Scan for the cell matching the given text and deliver its [x, y] coordinate at center. 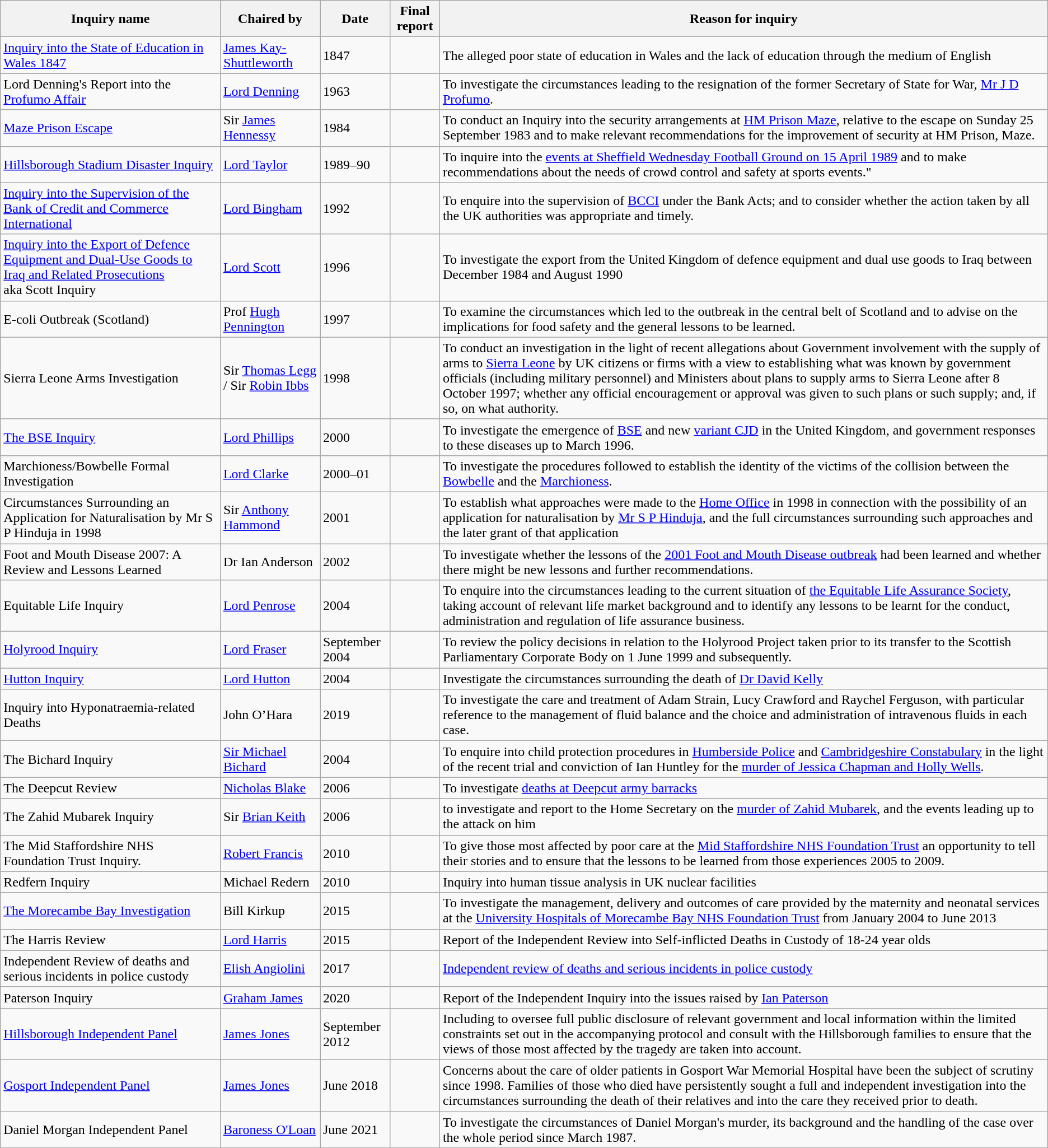
Independent Review of deaths and serious incidents in police custody [111, 969]
Final report [415, 19]
1992 [355, 208]
to investigate and report to the Home Secretary on the murder of Zahid Mubarek, and the events leading up to the attack on him [743, 816]
June 2021 [355, 1129]
To investigate the export from the United Kingdom of defence equipment and dual use goods to Iraq between December 1984 and August 1990 [743, 268]
Bill Kirkup [270, 911]
The Morecambe Bay Investigation [111, 911]
To investigate the emergence of BSE and new variant CJD in the United Kingdom, and government responses to these diseases up to March 1996. [743, 437]
2017 [355, 969]
Foot and Mouth Disease 2007: A Review and Lessons Learned [111, 561]
Robert Francis [270, 853]
2002 [355, 561]
Lord Denning [270, 92]
1998 [355, 378]
Nicholas Blake [270, 788]
The BSE Inquiry [111, 437]
The Zahid Mubarek Inquiry [111, 816]
Sierra Leone Arms Investigation [111, 378]
2020 [355, 997]
Chaired by [270, 19]
Independent review of deaths and serious incidents in police custody [743, 969]
The alleged poor state of education in Wales and the lack of education through the medium of English [743, 55]
Lord Scott [270, 268]
June 2018 [355, 1085]
Sir Brian Keith [270, 816]
To investigate the circumstances leading to the resignation of the former Secretary of State for War, Mr J D Profumo. [743, 92]
Date [355, 19]
Report of the Independent Inquiry into the issues raised by Ian Paterson [743, 997]
2019 [355, 715]
Baroness O'Loan [270, 1129]
Investigate the circumstances surrounding the death of Dr David Kelly [743, 679]
1989–90 [355, 165]
1847 [355, 55]
Inquiry into Hyponatraemia-related Deaths [111, 715]
Report of the Independent Review into Self-inflicted Deaths in Custody of 18-24 year olds [743, 940]
The Harris Review [111, 940]
Lord Fraser [270, 650]
Lord Taylor [270, 165]
Inquiry name [111, 19]
September 2004 [355, 650]
The Bichard Inquiry [111, 759]
1996 [355, 268]
Lord Denning's Report into the Profumo Affair [111, 92]
Lord Harris [270, 940]
1984 [355, 128]
Sir Anthony Hammond [270, 517]
1997 [355, 319]
To investigate deaths at Deepcut army barracks [743, 788]
Marchioness/Bowbelle Formal Investigation [111, 474]
Gosport Independent Panel [111, 1085]
Dr Ian Anderson [270, 561]
Daniel Morgan Independent Panel [111, 1129]
To investigate the procedures followed to establish the identity of the victims of the collision between the Bowbelle and the Marchioness. [743, 474]
Sir Michael Bichard [270, 759]
To investigate the circumstances of Daniel Morgan's murder, its background and the handling of the case over the whole period since March 1987. [743, 1129]
2001 [355, 517]
2000–01 [355, 474]
Hillsborough Stadium Disaster Inquiry [111, 165]
Lord Phillips [270, 437]
Hillsborough Independent Panel [111, 1034]
Inquiry into the Supervision of the Bank of Credit and Commerce International [111, 208]
Hutton Inquiry [111, 679]
1963 [355, 92]
Inquiry into the Export of Defence Equipment and Dual-Use Goods to Iraq and Related Prosecutionsaka Scott Inquiry [111, 268]
The Deepcut Review [111, 788]
Equitable Life Inquiry [111, 606]
Elish Angiolini [270, 969]
E-coli Outbreak (Scotland) [111, 319]
Circumstances Surrounding an Application for Naturalisation by Mr S P Hinduja in 1998 [111, 517]
2000 [355, 437]
The Mid Staffordshire NHS Foundation Trust Inquiry. [111, 853]
September 2012 [355, 1034]
Sir James Hennessy [270, 128]
Sir Thomas Legg / Sir Robin Ibbs [270, 378]
Holyrood Inquiry [111, 650]
John O’Hara [270, 715]
Lord Clarke [270, 474]
Maze Prison Escape [111, 128]
Inquiry into human tissue analysis in UK nuclear facilities [743, 882]
Paterson Inquiry [111, 997]
Inquiry into the State of Education in Wales 1847 [111, 55]
Graham James [270, 997]
Prof Hugh Pennington [270, 319]
Lord Bingham [270, 208]
Reason for inquiry [743, 19]
Lord Hutton [270, 679]
Michael Redern [270, 882]
Lord Penrose [270, 606]
James Kay-Shuttleworth [270, 55]
Redfern Inquiry [111, 882]
